Extract the [x, y] coordinate from the center of the cell holding the provided text.  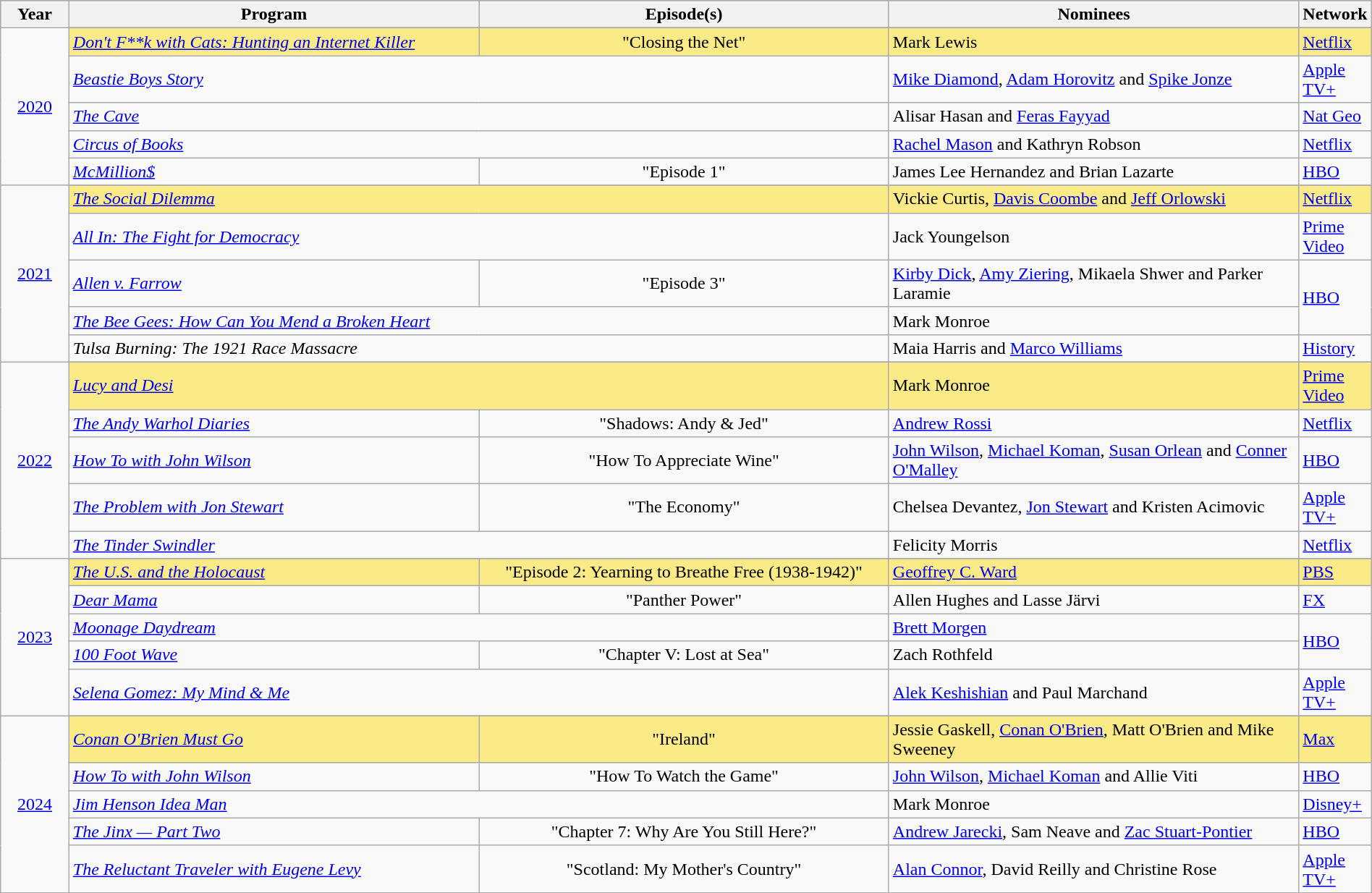
Lucy and Desi [479, 385]
Jessie Gaskell, Conan O'Brien, Matt O'Brien and Mike Sweeney [1094, 740]
McMillion$ [274, 172]
Dear Mama [274, 600]
"Chapter V: Lost at Sea" [684, 655]
The Andy Warhol Diaries [274, 423]
"Scotland: My Mother's Country" [684, 868]
Geoffrey C. Ward [1094, 572]
All In: The Fight for Democracy [479, 236]
Mark Lewis [1094, 42]
"Episode 3" [684, 284]
2021 [35, 274]
Alek Keshishian and Paul Marchand [1094, 692]
2020 [35, 107]
FX [1335, 600]
Vickie Curtis, Davis Coombe and Jeff Orlowski [1094, 199]
Rachel Mason and Kathryn Robson [1094, 144]
The Cave [479, 117]
Alan Connor, David Reilly and Christine Rose [1094, 868]
"Shadows: Andy & Jed" [684, 423]
John Wilson, Michael Koman, Susan Orlean and Conner O'Malley [1094, 460]
Andrew Rossi [1094, 423]
"Episode 2: Yearning to Breathe Free (1938-1942)" [684, 572]
Beastie Boys Story [479, 80]
Jack Youngelson [1094, 236]
"The Economy" [684, 508]
Allen Hughes and Lasse Järvi [1094, 600]
Kirby Dick, Amy Ziering, Mikaela Shwer and Parker Laramie [1094, 284]
Moonage Daydream [479, 627]
Allen v. Farrow [274, 284]
Jim Henson Idea Man [479, 804]
2024 [35, 804]
Alisar Hasan and Feras Fayyad [1094, 117]
Mike Diamond, Adam Horovitz and Spike Jonze [1094, 80]
Don't F**k with Cats: Hunting an Internet Killer [274, 42]
Program [274, 14]
The Tinder Swindler [479, 545]
Conan O'Brien Must Go [274, 740]
The Bee Gees: How Can You Mend a Broken Heart [479, 321]
Selena Gomez: My Mind & Me [479, 692]
PBS [1335, 572]
"Episode 1" [684, 172]
Felicity Morris [1094, 545]
Maia Harris and Marco Williams [1094, 348]
"How To Watch the Game" [684, 776]
The Jinx — Part Two [274, 831]
Max [1335, 740]
"Closing the Net" [684, 42]
Tulsa Burning: The 1921 Race Massacre [479, 348]
James Lee Hernandez and Brian Lazarte [1094, 172]
The U.S. and the Holocaust [274, 572]
John Wilson, Michael Koman and Allie Viti [1094, 776]
"Chapter 7: Why Are You Still Here?" [684, 831]
Episode(s) [684, 14]
"Panther Power" [684, 600]
Circus of Books [479, 144]
2023 [35, 637]
Zach Rothfeld [1094, 655]
Network [1335, 14]
The Social Dilemma [479, 199]
"Ireland" [684, 740]
The Problem with Jon Stewart [274, 508]
Chelsea Devantez, Jon Stewart and Kristen Acimovic [1094, 508]
2022 [35, 460]
History [1335, 348]
Brett Morgen [1094, 627]
Andrew Jarecki, Sam Neave and Zac Stuart-Pontier [1094, 831]
Disney+ [1335, 804]
Year [35, 14]
Nat Geo [1335, 117]
Nominees [1094, 14]
"How To Appreciate Wine" [684, 460]
100 Foot Wave [274, 655]
The Reluctant Traveler with Eugene Levy [274, 868]
